Identify which cell holds the provided text, then report its [X, Y] central coordinate. 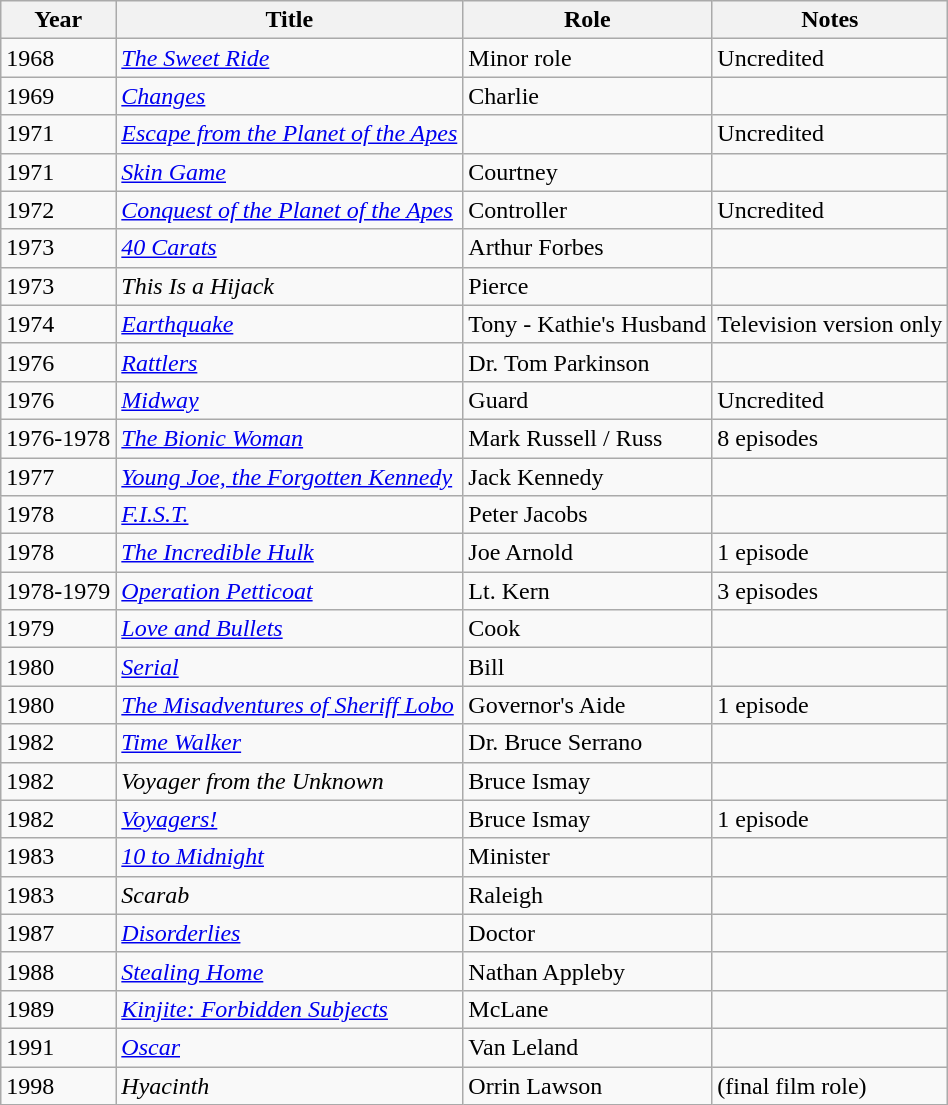
Love and Bullets [290, 629]
Title [290, 20]
1972 [58, 210]
1978-1979 [58, 591]
Charlie [588, 96]
1998 [58, 1085]
Courtney [588, 172]
Governor's Aide [588, 705]
Hyacinth [290, 1085]
Pierce [588, 286]
The Bionic Woman [290, 438]
Stealing Home [290, 971]
Kinjite: Forbidden Subjects [290, 1009]
The Misadventures of Sheriff Lobo [290, 705]
The Sweet Ride [290, 58]
1991 [58, 1047]
Television version only [830, 324]
Voyagers! [290, 819]
Disorderlies [290, 933]
Bill [588, 667]
Oscar [290, 1047]
Operation Petticoat [290, 591]
The Incredible Hulk [290, 553]
Young Joe, the Forgotten Kennedy [290, 477]
1979 [58, 629]
Jack Kennedy [588, 477]
1968 [58, 58]
Conquest of the Planet of the Apes [290, 210]
Nathan Appleby [588, 971]
Raleigh [588, 895]
8 episodes [830, 438]
Escape from the Planet of the Apes [290, 134]
Scarab [290, 895]
(final film role) [830, 1085]
Notes [830, 20]
1977 [58, 477]
Earthquake [290, 324]
1988 [58, 971]
Orrin Lawson [588, 1085]
Peter Jacobs [588, 515]
1974 [58, 324]
This Is a Hijack [290, 286]
Tony - Kathie's Husband [588, 324]
Role [588, 20]
Time Walker [290, 743]
10 to Midnight [290, 857]
Rattlers [290, 362]
Year [58, 20]
Guard [588, 400]
McLane [588, 1009]
Cook [588, 629]
Midway [290, 400]
1987 [58, 933]
Doctor [588, 933]
1989 [58, 1009]
Lt. Kern [588, 591]
Changes [290, 96]
Serial [290, 667]
Van Leland [588, 1047]
1976-1978 [58, 438]
F.I.S.T. [290, 515]
Skin Game [290, 172]
Minor role [588, 58]
40 Carats [290, 248]
Joe Arnold [588, 553]
Minister [588, 857]
Dr. Bruce Serrano [588, 743]
Mark Russell / Russ [588, 438]
Dr. Tom Parkinson [588, 362]
3 episodes [830, 591]
Voyager from the Unknown [290, 781]
Arthur Forbes [588, 248]
1969 [58, 96]
Controller [588, 210]
